Output the (X, Y) coordinate of the center of the cell containing the given text.  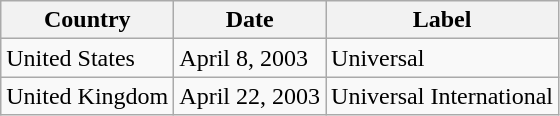
Label (442, 20)
April 22, 2003 (250, 96)
Country (88, 20)
Date (250, 20)
United States (88, 58)
United Kingdom (88, 96)
April 8, 2003 (250, 58)
Universal (442, 58)
Universal International (442, 96)
